For the text-containing cell, return its midpoint in (x, y) coordinate format. 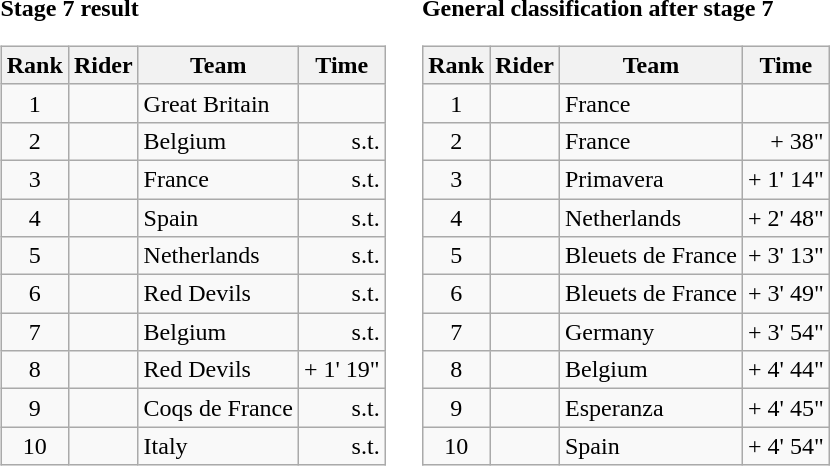
+ 4' 45" (786, 408)
+ 3' 49" (786, 294)
+ 1' 14" (786, 179)
Coqs de France (218, 408)
Esperanza (650, 408)
Italy (218, 446)
+ 4' 44" (786, 370)
+ 38" (786, 141)
+ 1' 19" (342, 370)
Germany (650, 332)
Primavera (650, 179)
+ 4' 54" (786, 446)
Great Britain (218, 103)
+ 3' 54" (786, 332)
+ 2' 48" (786, 217)
+ 3' 13" (786, 256)
